Detect which cell encompasses the target text, then output its (X, Y) center coordinate. 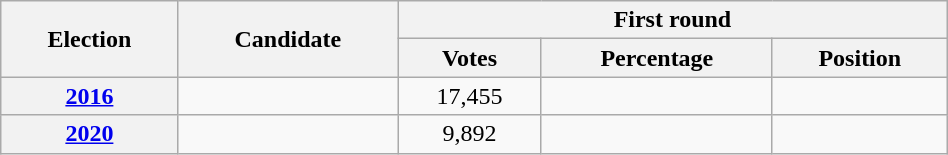
9,892 (470, 134)
Position (860, 58)
2020 (90, 134)
Percentage (656, 58)
2016 (90, 96)
17,455 (470, 96)
Votes (470, 58)
First round (673, 20)
Candidate (288, 39)
Election (90, 39)
